Output the [x, y] coordinate of the center of the cell containing the given text.  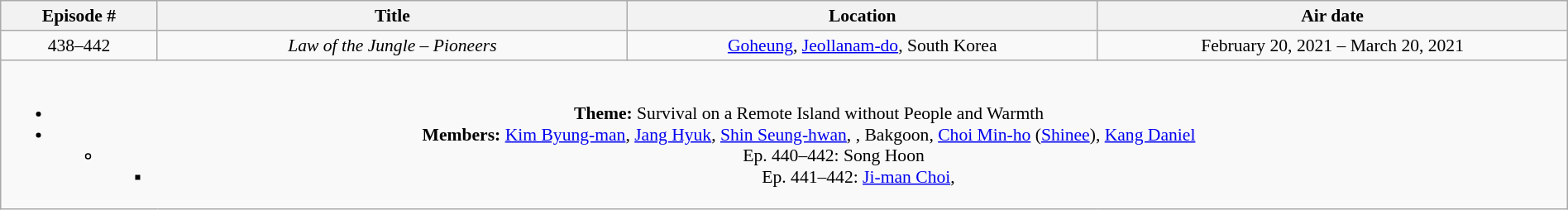
Episode # [79, 16]
Location [863, 16]
Air date [1332, 16]
Goheung, Jeollanam-do, South Korea [863, 45]
Law of the Jungle – Pioneers [392, 45]
Title [392, 16]
438–442 [79, 45]
February 20, 2021 – March 20, 2021 [1332, 45]
